Determine the (X, Y) coordinate at the center of the cell enclosing the given text.  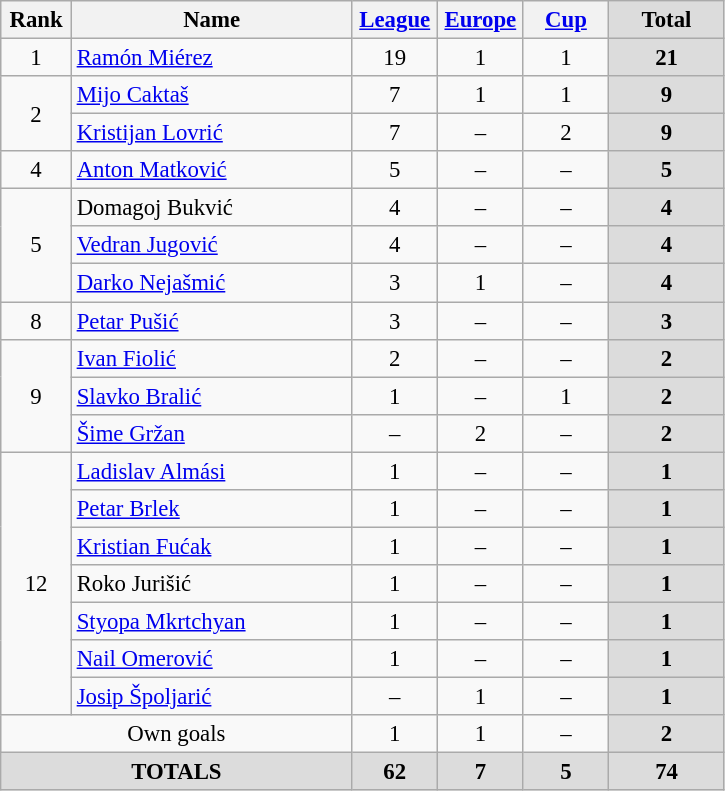
8 (36, 321)
Darko Nejašmić (212, 283)
Šime Gržan (212, 433)
Kristian Fućak (212, 546)
Domagoj Bukvić (212, 208)
21 (667, 58)
Petar Brlek (212, 509)
Rank (36, 20)
Josip Špoljarić (212, 697)
Cup (566, 20)
74 (667, 772)
TOTALS (176, 772)
Anton Matković (212, 170)
12 (36, 584)
Kristijan Lovrić (212, 133)
Petar Pušić (212, 321)
Europe (481, 20)
Own goals (176, 734)
Name (212, 20)
Ladislav Almási (212, 471)
Slavko Bralić (212, 396)
League (395, 20)
Nail Omerović (212, 659)
Total (667, 20)
Roko Jurišić (212, 584)
Mijo Caktaš (212, 95)
Ivan Fiolić (212, 358)
62 (395, 772)
19 (395, 58)
Vedran Jugović (212, 245)
Styopa Mkrtchyan (212, 621)
Ramón Miérez (212, 58)
